For the text-containing cell, return its midpoint in (X, Y) coordinate format. 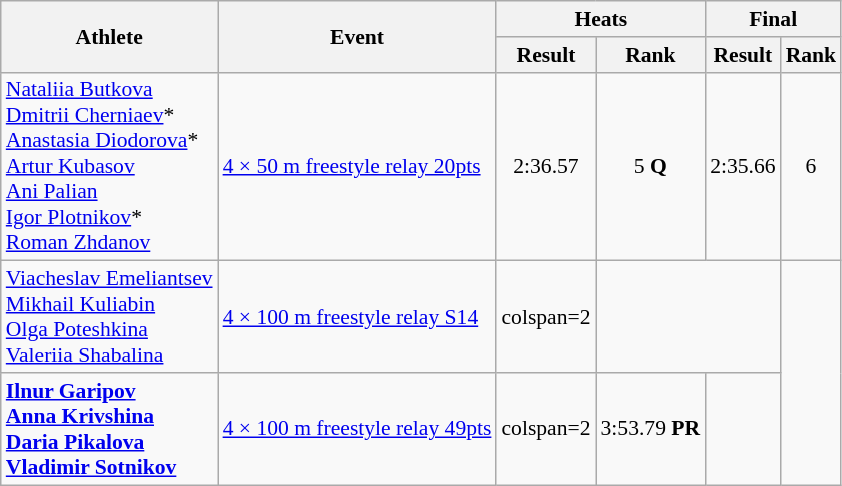
6 (812, 166)
4 × 100 m freestyle relay S14 (358, 317)
Heats (600, 19)
Ilnur GaripovAnna KrivshinaDaria PikalovaVladimir Sotnikov (110, 429)
2:35.66 (742, 166)
4 × 50 m freestyle relay 20pts (358, 166)
Event (358, 36)
3:53.79 PR (651, 429)
Athlete (110, 36)
2:36.57 (546, 166)
Nataliia ButkovaDmitrii Cherniaev*Anastasia Diodorova*Artur KubasovAni PalianIgor Plotnikov*Roman Zhdanov (110, 166)
Final (773, 19)
4 × 100 m freestyle relay 49pts (358, 429)
Viacheslav EmeliantsevMikhail KuliabinOlga PoteshkinaValeriia Shabalina (110, 317)
5 Q (651, 166)
